From the cell containing the given text, extract its center point as [x, y] coordinate. 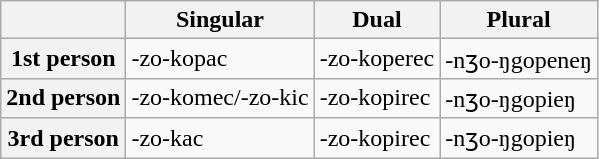
-zo-kopac [220, 59]
Singular [220, 20]
3rd person [64, 138]
1st person [64, 59]
-zo-komec/-zo-kic [220, 98]
-zo-kac [220, 138]
Plural [519, 20]
Dual [377, 20]
-zo-koperec [377, 59]
-nʒo-ŋgopeneŋ [519, 59]
2nd person [64, 98]
